Extract the [x, y] coordinate from the center of the cell holding the provided text.  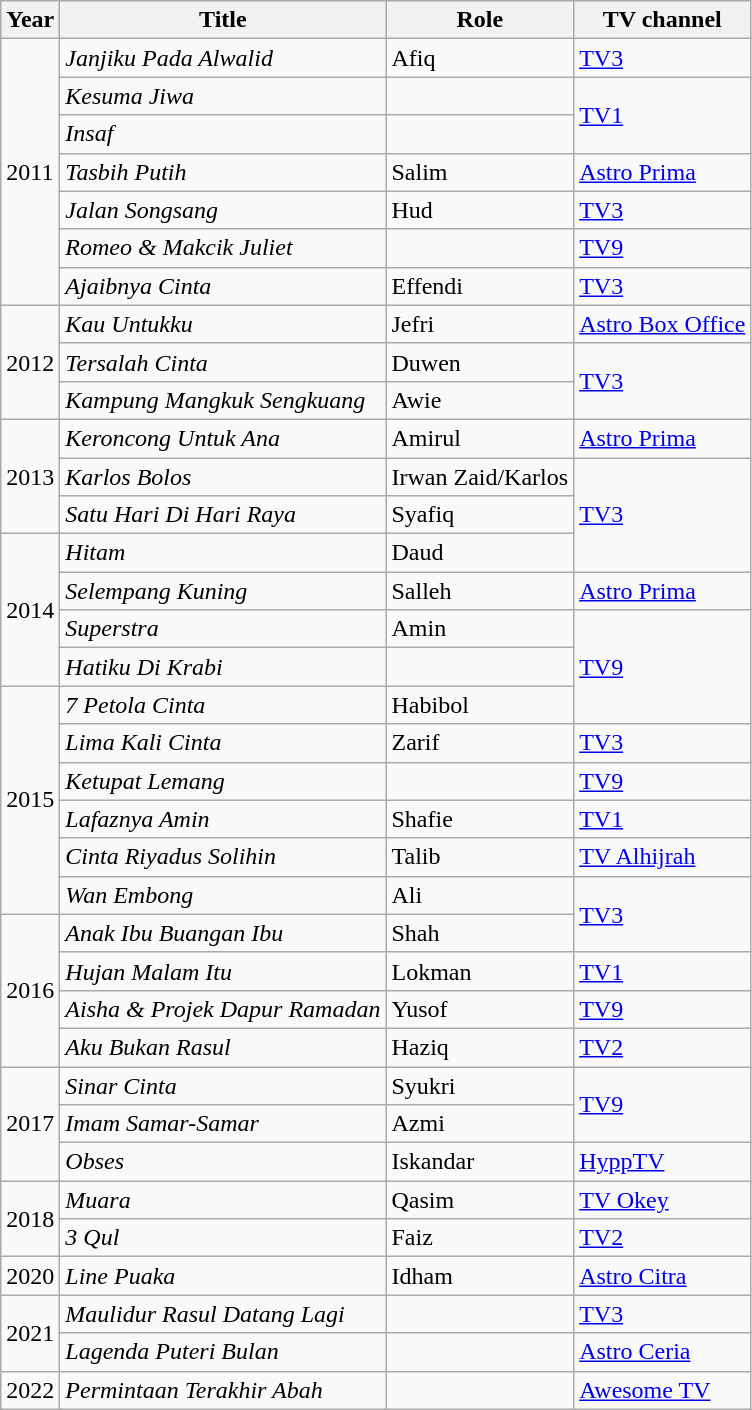
Karlos Bolos [223, 477]
2017 [30, 1123]
2014 [30, 610]
TV Alhijrah [662, 857]
Hujan Malam Itu [223, 971]
Aisha & Projek Dapur Ramadan [223, 1009]
TV channel [662, 20]
2018 [30, 1219]
Hud [480, 210]
Jefri [480, 324]
2015 [30, 800]
Line Puaka [223, 1276]
Aku Bukan Rasul [223, 1047]
Keroncong Untuk Ana [223, 438]
Ketupat Lemang [223, 781]
2022 [30, 1390]
Hitam [223, 553]
HyppTV [662, 1162]
Role [480, 20]
Habibol [480, 705]
Shah [480, 933]
Tersalah Cinta [223, 362]
Amin [480, 629]
Syafiq [480, 515]
Anak Ibu Buangan Ibu [223, 933]
Kesuma Jiwa [223, 96]
Qasim [480, 1200]
Ali [480, 895]
3 Qul [223, 1238]
Idham [480, 1276]
Astro Box Office [662, 324]
2013 [30, 476]
Insaf [223, 134]
Lima Kali Cinta [223, 743]
2021 [30, 1333]
Sinar Cinta [223, 1085]
Romeo & Makcik Juliet [223, 248]
Talib [480, 857]
Lokman [480, 971]
Awesome TV [662, 1390]
Azmi [480, 1124]
2012 [30, 362]
Tasbih Putih [223, 172]
7 Petola Cinta [223, 705]
2016 [30, 990]
Zarif [480, 743]
Afiq [480, 58]
Cinta Riyadus Solihin [223, 857]
Yusof [480, 1009]
Amirul [480, 438]
Awie [480, 400]
Astro Citra [662, 1276]
Haziq [480, 1047]
Title [223, 20]
Kampung Mangkuk Sengkuang [223, 400]
Ajaibnya Cinta [223, 286]
Year [30, 20]
Hatiku Di Krabi [223, 667]
Shafie [480, 819]
Syukri [480, 1085]
Lagenda Puteri Bulan [223, 1352]
2011 [30, 172]
Jalan Songsang [223, 210]
Obses [223, 1162]
Janjiku Pada Alwalid [223, 58]
2020 [30, 1276]
Satu Hari Di Hari Raya [223, 515]
Daud [480, 553]
Permintaan Terakhir Abah [223, 1390]
Selempang Kuning [223, 591]
Faiz [480, 1238]
Duwen [480, 362]
Astro Ceria [662, 1352]
TV Okey [662, 1200]
Muara [223, 1200]
Effendi [480, 286]
Wan Embong [223, 895]
Kau Untukku [223, 324]
Imam Samar-Samar [223, 1124]
Lafaznya Amin [223, 819]
Salleh [480, 591]
Superstra [223, 629]
Iskandar [480, 1162]
Irwan Zaid/Karlos [480, 477]
Salim [480, 172]
Maulidur Rasul Datang Lagi [223, 1314]
